Return (X, Y) of the center of cell containing provided text 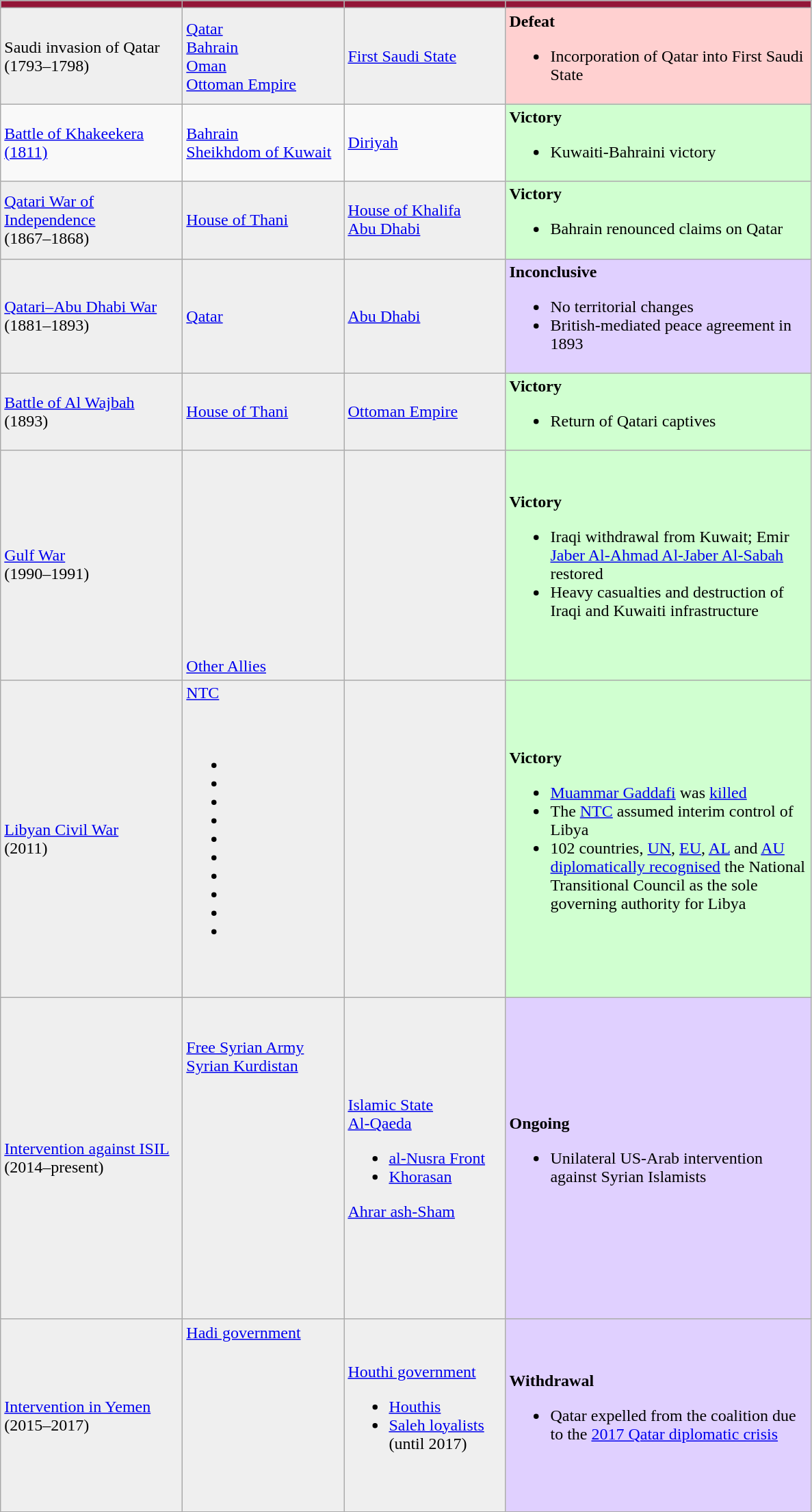
OngoingUnilateral US-Arab intervention against Syrian Islamists (658, 1158)
Libyan Civil War(2011) (92, 838)
Bahrain Sheikhdom of Kuwait (263, 142)
InconclusiveNo territorial changesBritish-mediated peace agreement in 1893 (658, 316)
Other Allies (263, 565)
Battle of Al Wajbah(1893) (92, 412)
Qatari–Abu Dhabi War(1881–1893) (92, 316)
DefeatIncorporation of Qatar into First Saudi State (658, 56)
VictoryKuwaiti-Bahraini victory (658, 142)
Battle of Khakeekera (1811) (92, 142)
Islamic State Al-Qaeda al-Nusra Front Khorasan Ahrar ash-Sham (425, 1158)
First Saudi State (425, 56)
Houthi government Houthis Saleh loyalists (until 2017) (425, 1415)
Diriyah (425, 142)
NTC (263, 838)
Free Syrian Army Syrian Kurdistan (263, 1158)
WithdrawalQatar expelled from the coalition due to the 2017 Qatar diplomatic crisis (658, 1415)
House of Khalifa Abu Dhabi (425, 220)
VictoryReturn of Qatari captives (658, 412)
Qatar Bahrain Oman Ottoman Empire (263, 56)
Intervention in Yemen (2015–2017) (92, 1415)
Gulf War(1990–1991) (92, 565)
Saudi invasion of Qatar (1793–1798) (92, 56)
VictoryBahrain renounced claims on Qatar (658, 220)
Hadi government (263, 1415)
Qatar (263, 316)
Qatari War of Independence(1867–1868) (92, 220)
Ottoman Empire (425, 412)
Abu Dhabi (425, 316)
Intervention against ISIL(2014–present) (92, 1158)
